Provide the [x, y] coordinate of the cell's center where the given text is located.  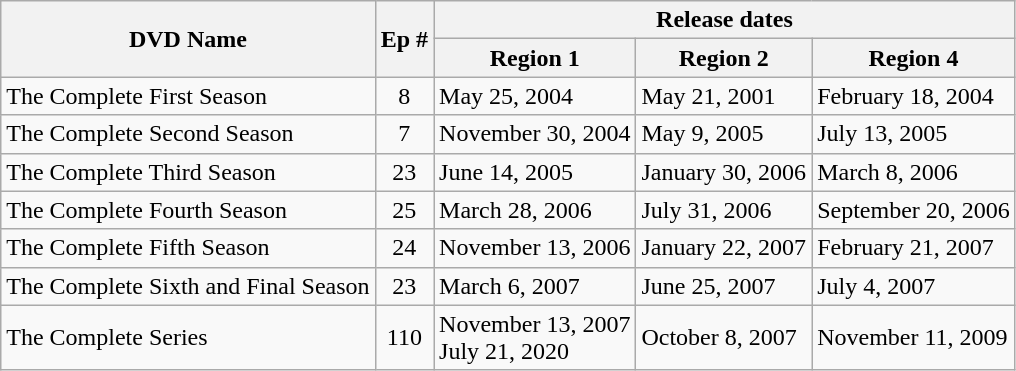
24 [404, 248]
May 25, 2004 [535, 96]
Release dates [725, 20]
July 13, 2005 [914, 134]
The Complete Sixth and Final Season [188, 286]
8 [404, 96]
November 30, 2004 [535, 134]
February 21, 2007 [914, 248]
The Complete Fourth Season [188, 210]
25 [404, 210]
November 11, 2009 [914, 338]
January 30, 2006 [724, 172]
Region 1 [535, 58]
Ep # [404, 39]
January 22, 2007 [724, 248]
July 31, 2006 [724, 210]
110 [404, 338]
March 8, 2006 [914, 172]
March 6, 2007 [535, 286]
Region 4 [914, 58]
The Complete Fifth Season [188, 248]
The Complete Series [188, 338]
June 14, 2005 [535, 172]
March 28, 2006 [535, 210]
September 20, 2006 [914, 210]
February 18, 2004 [914, 96]
October 8, 2007 [724, 338]
May 21, 2001 [724, 96]
DVD Name [188, 39]
June 25, 2007 [724, 286]
November 13, 2006 [535, 248]
The Complete Third Season [188, 172]
May 9, 2005 [724, 134]
November 13, 2007July 21, 2020 [535, 338]
Region 2 [724, 58]
The Complete First Season [188, 96]
July 4, 2007 [914, 286]
The Complete Second Season [188, 134]
7 [404, 134]
